Search for the cell housing the specified text and yield its [X, Y] center coordinate. 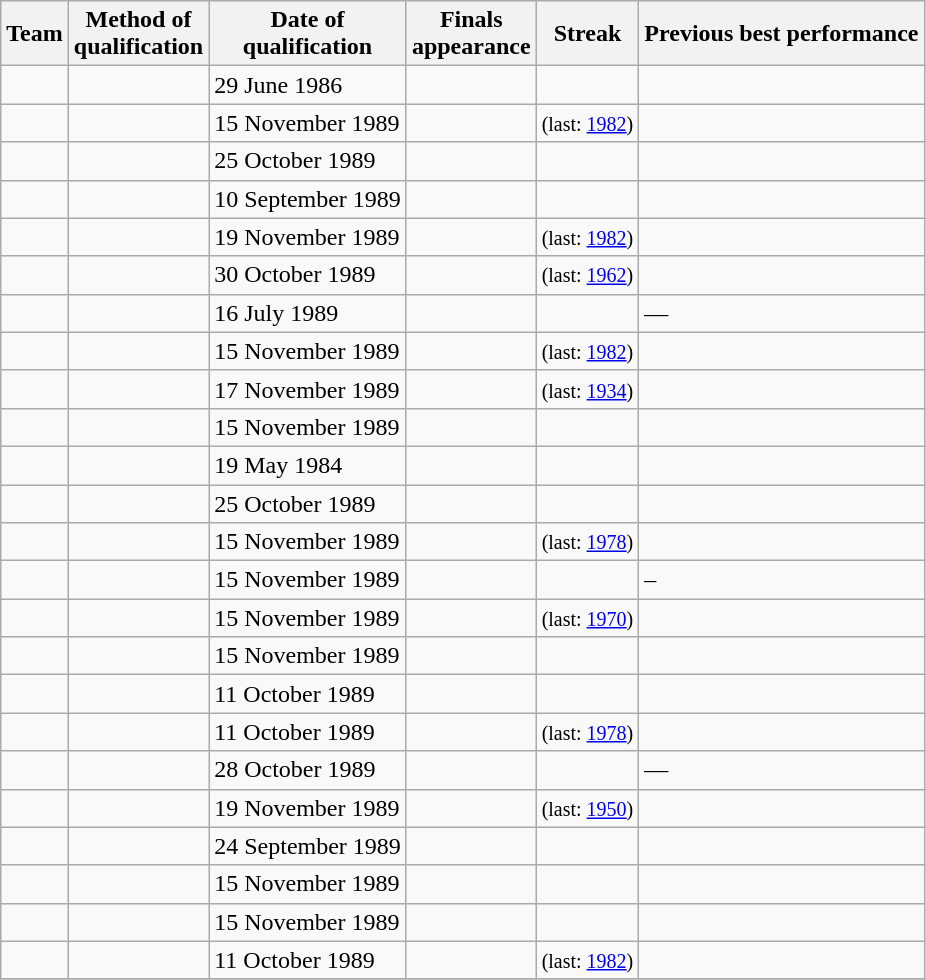
(last: 1970) [588, 618]
Finalsappearance [471, 34]
Team [35, 34]
17 November 1989 [308, 389]
– [782, 580]
24 September 1989 [308, 846]
19 May 1984 [308, 465]
30 October 1989 [308, 275]
16 July 1989 [308, 313]
28 October 1989 [308, 770]
29 June 1986 [308, 85]
Date ofqualification [308, 34]
Previous best performance [782, 34]
(last: 1934) [588, 389]
(last: 1962) [588, 275]
Streak [588, 34]
(last: 1950) [588, 808]
Method ofqualification [138, 34]
10 September 1989 [308, 199]
